Scan for the cell matching the given text and deliver its [X, Y] coordinate at center. 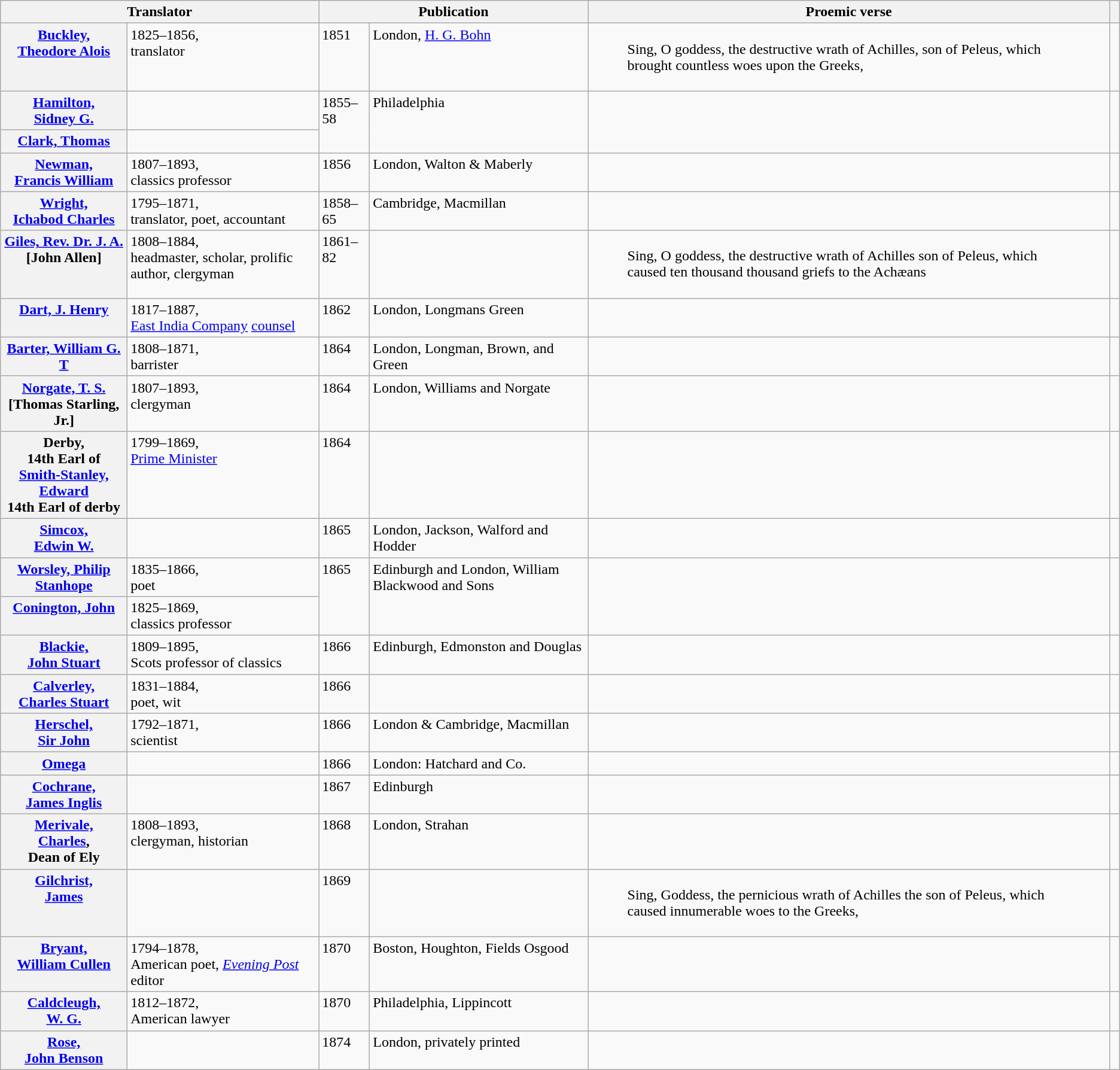
Sing, O goddess, the destructive wrath of Achilles son of Peleus, which caused ten thousand thousand griefs to the Achæans [848, 265]
1807–1893,classics professor [223, 172]
Buckley,Theodore Alois [64, 57]
1799–1869,Prime Minister [223, 475]
Rose,John Benson [64, 1050]
Caldcleugh,W. G. [64, 1011]
London, Strahan [479, 841]
Blackie,John Stuart [64, 655]
Edinburgh and London, William Blackwood and Sons [479, 597]
Proemic verse [848, 12]
1858–65 [345, 211]
London, Jackson, Walford and Hodder [479, 537]
Sing, O goddess, the destructive wrath of Achilles, son of Peleus, which brought countless woes upon the Greeks, [848, 57]
Newman,Francis William [64, 172]
1825–1856,translator [223, 57]
1825–1869,classics professor [223, 616]
London, Longmans Green [479, 317]
1869 [345, 902]
1867 [345, 795]
Herschel,Sir John [64, 732]
1794–1878,American poet, Evening Post editor [223, 964]
Philadelphia [479, 122]
Norgate, T. S. [Thomas Starling, Jr.] [64, 403]
1851 [345, 57]
1808–1884,headmaster, scholar, prolific author, clergyman [223, 265]
1795–1871,translator, poet, accountant [223, 211]
Sing, Goddess, the pernicious wrath of Achilles the son of Peleus, which caused innumerable woes to the Greeks, [848, 902]
1831–1884,poet, wit [223, 694]
London, Longman, Brown, and Green [479, 357]
London, privately printed [479, 1050]
Derby,14th Earl ofSmith-Stanley, Edward14th Earl of derby [64, 475]
Dart, J. Henry [64, 317]
1817–1887,East India Company counsel [223, 317]
Simcox,Edwin W. [64, 537]
1862 [345, 317]
Bryant,William Cullen [64, 964]
Edinburgh [479, 795]
Edinburgh, Edmonston and Douglas [479, 655]
Clark, Thomas [64, 141]
1874 [345, 1050]
Calverley,Charles Stuart [64, 694]
1792–1871,scientist [223, 732]
Gilchrist,James [64, 902]
Giles, Rev. Dr. J. A. [John Allen] [64, 265]
1807–1893,clergyman [223, 403]
1861–82 [345, 265]
Conington, John [64, 616]
Merivale,Charles,Dean of Ely [64, 841]
Boston, Houghton, Fields Osgood [479, 964]
Omega [64, 764]
1868 [345, 841]
London: Hatchard and Co. [479, 764]
1812–1872,American lawyer [223, 1011]
London, Walton & Maberly [479, 172]
Hamilton,Sidney G. [64, 110]
1808–1893,clergyman, historian [223, 841]
Worsley, Philip Stanhope [64, 577]
1855–58 [345, 122]
1835–1866,poet [223, 577]
London, H. G. Bohn [479, 57]
1808–1871,barrister [223, 357]
Cambridge, Macmillan [479, 211]
1809–1895,Scots professor of classics [223, 655]
Cochrane,James Inglis [64, 795]
1856 [345, 172]
London & Cambridge, Macmillan [479, 732]
Translator [160, 12]
Barter, William G. T [64, 357]
Wright,Ichabod Charles [64, 211]
Philadelphia, Lippincott [479, 1011]
Publication [454, 12]
London, Williams and Norgate [479, 403]
